Scan for the cell matching the given text and deliver its (x, y) coordinate at center. 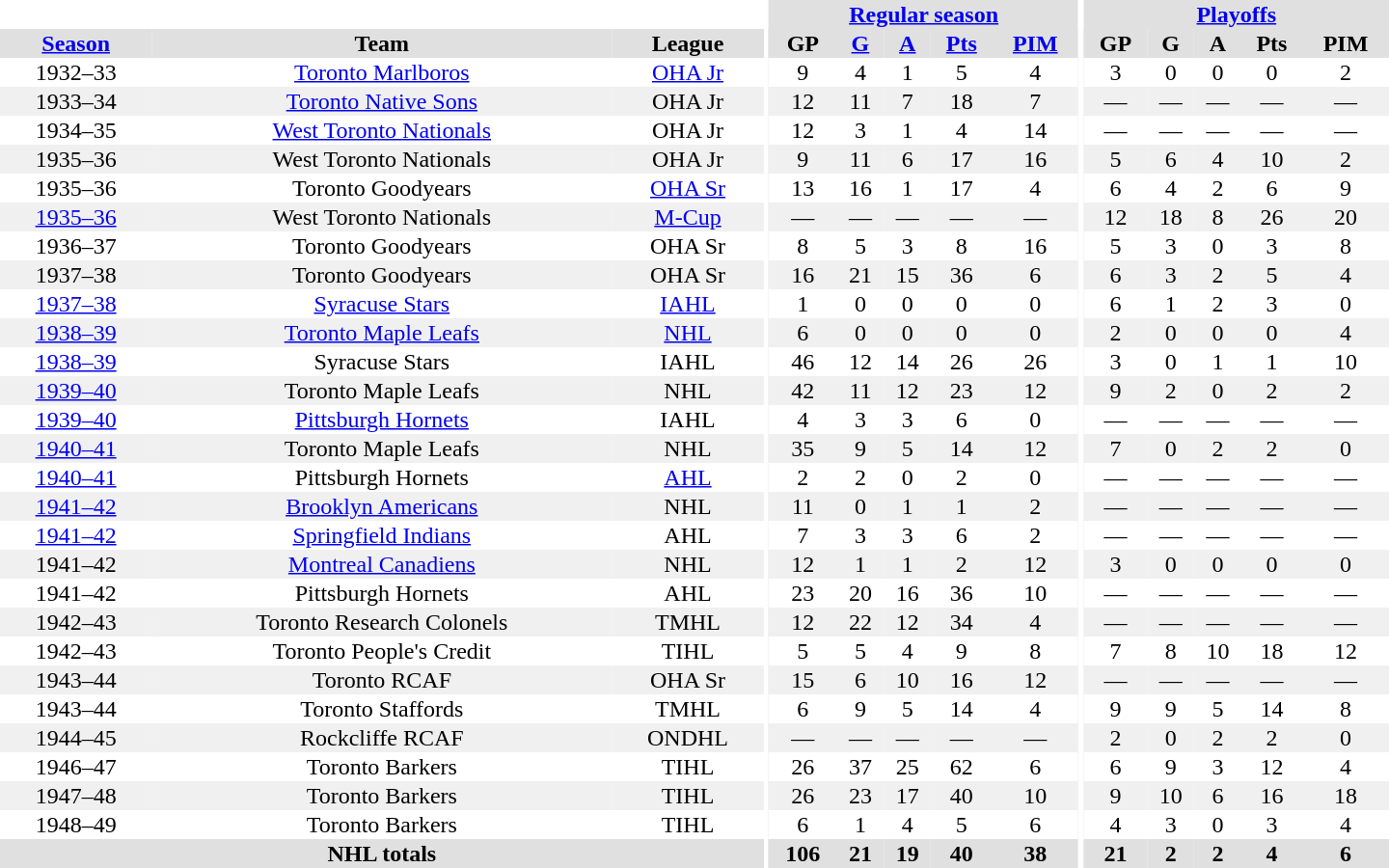
42 (803, 391)
Toronto RCAF (382, 680)
M-Cup (687, 217)
ONDHL (687, 738)
1944–45 (75, 738)
Playoffs (1237, 14)
Team (382, 43)
46 (803, 362)
13 (803, 188)
1948–49 (75, 825)
Rockcliffe RCAF (382, 738)
Springfield Indians (382, 535)
19 (907, 854)
Regular season (924, 14)
37 (860, 767)
Toronto People's Credit (382, 651)
1933–34 (75, 101)
62 (961, 767)
25 (907, 767)
League (687, 43)
38 (1035, 854)
1936–37 (75, 246)
1947–48 (75, 796)
Toronto Staffords (382, 709)
Toronto Marlboros (382, 72)
Toronto Native Sons (382, 101)
NHL totals (382, 854)
1946–47 (75, 767)
1934–35 (75, 130)
Montreal Canadiens (382, 564)
34 (961, 622)
Toronto Research Colonels (382, 622)
1932–33 (75, 72)
Brooklyn Americans (382, 506)
35 (803, 448)
106 (803, 854)
22 (860, 622)
Season (75, 43)
